Return (X, Y) of the center of cell containing provided text 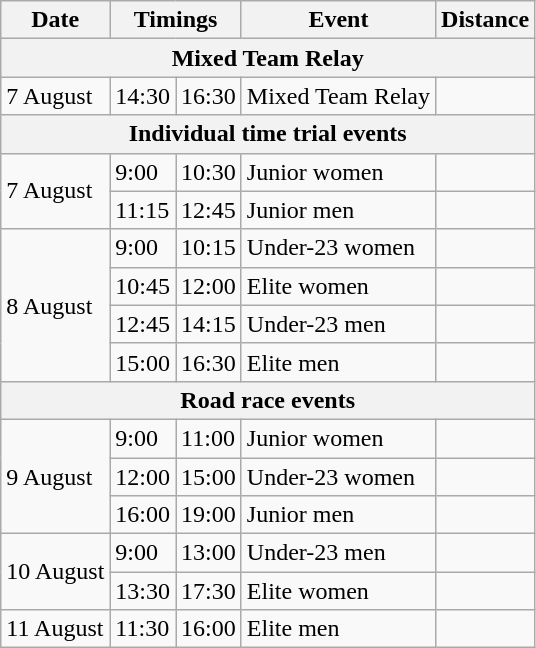
10 August (56, 572)
11:30 (143, 629)
13:00 (209, 553)
8 August (56, 305)
Road race events (268, 400)
14:15 (209, 324)
13:30 (143, 591)
17:30 (209, 591)
10:30 (209, 172)
Date (56, 20)
14:30 (143, 96)
10:15 (209, 248)
11:15 (143, 210)
Individual time trial events (268, 134)
19:00 (209, 515)
9 August (56, 476)
11:00 (209, 438)
Distance (486, 20)
Event (338, 20)
10:45 (143, 286)
Timings (176, 20)
11 August (56, 629)
